Detect which cell encompasses the target text, then output its [x, y] center coordinate. 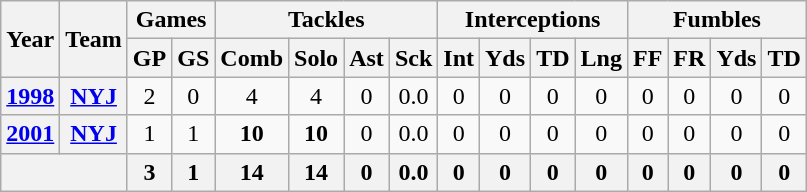
GS [194, 58]
Fumbles [716, 20]
Team [94, 39]
Ast [367, 58]
2 [149, 96]
2001 [30, 134]
Year [30, 39]
Games [170, 20]
Int [459, 58]
3 [149, 172]
GP [149, 58]
Tackles [326, 20]
1998 [30, 96]
FF [647, 58]
Sck [413, 58]
Comb [252, 58]
FR [690, 58]
Interceptions [533, 20]
Lng [601, 58]
Solo [316, 58]
